Find where the given text appears and provide that cell's center as [x, y] coordinate. 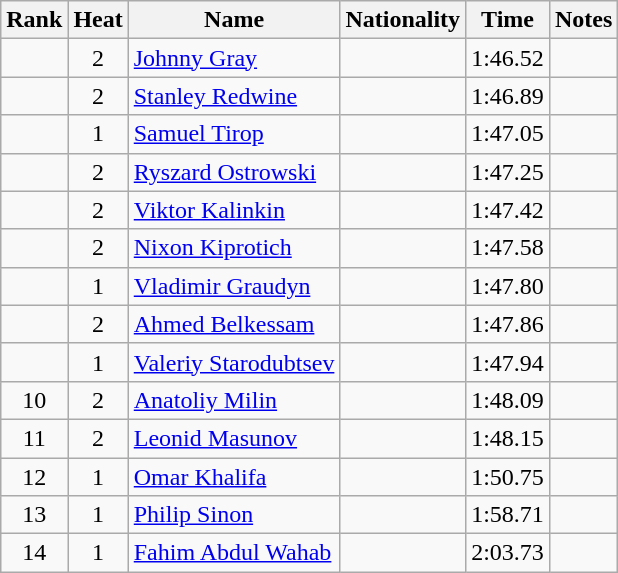
1:47.58 [508, 248]
1:46.89 [508, 96]
10 [34, 400]
1:50.75 [508, 477]
1:48.09 [508, 400]
14 [34, 553]
Samuel Tirop [234, 134]
1:46.52 [508, 58]
Anatoliy Milin [234, 400]
12 [34, 477]
13 [34, 515]
Valeriy Starodubtsev [234, 362]
Viktor Kalinkin [234, 210]
Nixon Kiprotich [234, 248]
Stanley Redwine [234, 96]
Fahim Abdul Wahab [234, 553]
1:48.15 [508, 438]
1:47.25 [508, 172]
Philip Sinon [234, 515]
Johnny Gray [234, 58]
1:47.94 [508, 362]
1:47.05 [508, 134]
Time [508, 20]
Ahmed Belkessam [234, 324]
2:03.73 [508, 553]
Leonid Masunov [234, 438]
Nationality [403, 20]
1:58.71 [508, 515]
1:47.86 [508, 324]
Notes [583, 20]
Ryszard Ostrowski [234, 172]
Rank [34, 20]
1:47.42 [508, 210]
Omar Khalifa [234, 477]
Vladimir Graudyn [234, 286]
1:47.80 [508, 286]
Heat [98, 20]
11 [34, 438]
Name [234, 20]
